Search for the cell housing the specified text and yield its [x, y] center coordinate. 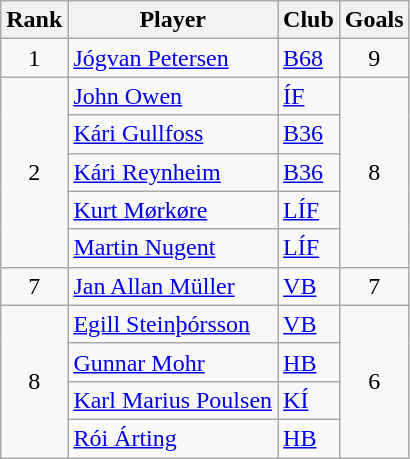
9 [374, 58]
Goals [374, 20]
Martin Nugent [173, 248]
Club [309, 20]
Kári Gullfoss [173, 134]
Egill Steinþórsson [173, 324]
B68 [309, 58]
Jan Allan Müller [173, 286]
Player [173, 20]
ÍF [309, 96]
Kári Reynheim [173, 172]
Rói Árting [173, 438]
2 [34, 172]
1 [34, 58]
6 [374, 381]
John Owen [173, 96]
KÍ [309, 400]
Rank [34, 20]
Gunnar Mohr [173, 362]
Kurt Mørkøre [173, 210]
Karl Marius Poulsen [173, 400]
Jógvan Petersen [173, 58]
